Identify which cell holds the provided text, then report its [x, y] central coordinate. 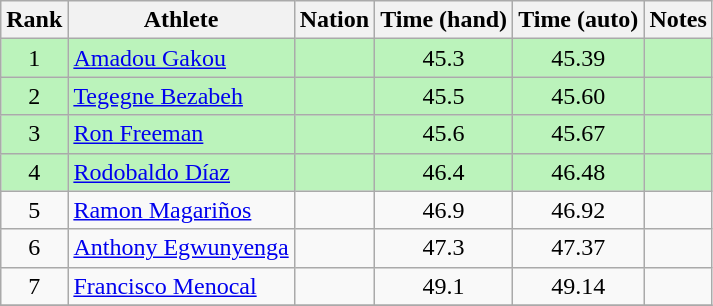
49.14 [578, 286]
46.48 [578, 172]
49.1 [444, 286]
5 [34, 210]
Ron Freeman [181, 134]
Anthony Egwunyenga [181, 248]
6 [34, 248]
Notes [678, 20]
46.9 [444, 210]
1 [34, 58]
Tegegne Bezabeh [181, 96]
45.5 [444, 96]
46.92 [578, 210]
7 [34, 286]
4 [34, 172]
Time (auto) [578, 20]
45.67 [578, 134]
2 [34, 96]
Ramon Magariños [181, 210]
45.39 [578, 58]
Rank [34, 20]
Rodobaldo Díaz [181, 172]
47.3 [444, 248]
45.3 [444, 58]
47.37 [578, 248]
45.60 [578, 96]
45.6 [444, 134]
Athlete [181, 20]
46.4 [444, 172]
Francisco Menocal [181, 286]
Amadou Gakou [181, 58]
Nation [334, 20]
3 [34, 134]
Time (hand) [444, 20]
